Return (X, Y) of the center of cell containing provided text 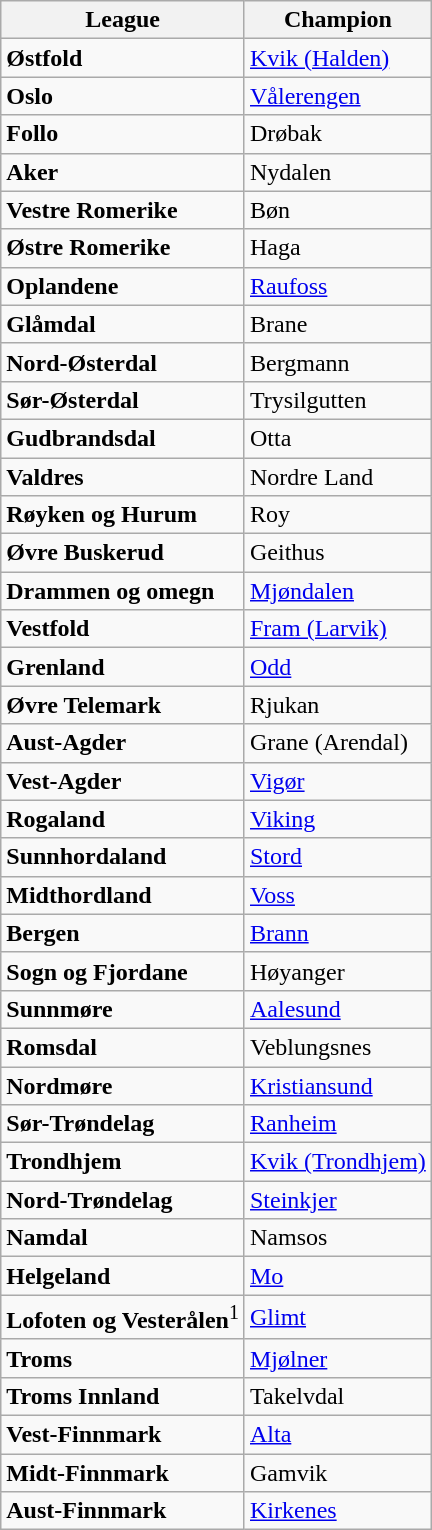
Grenland (123, 667)
Namdal (123, 1238)
Odd (338, 667)
Kvik (Halden) (338, 58)
Valdres (123, 477)
Aalesund (338, 1009)
Ranheim (338, 1124)
Østfold (123, 58)
Vest-Agder (123, 781)
Follo (123, 134)
Helgeland (123, 1276)
Midthordland (123, 895)
Øvre Telemark (123, 705)
Oslo (123, 96)
Høyanger (338, 971)
Champion (338, 20)
Bøn (338, 210)
Nord-Østerdal (123, 362)
Mo (338, 1276)
Nordre Land (338, 477)
Vestre Romerike (123, 210)
Voss (338, 895)
Aker (123, 172)
Røyken og Hurum (123, 515)
Nord-Trøndelag (123, 1200)
Vestfold (123, 629)
Sogn og Fjordane (123, 971)
Rogaland (123, 819)
Østre Romerike (123, 248)
Otta (338, 438)
Midt-Finnmark (123, 1473)
Vålerengen (338, 96)
Oplandene (123, 286)
Nordmøre (123, 1085)
Namsos (338, 1238)
Bergen (123, 933)
Viking (338, 819)
Vigør (338, 781)
Trondhjem (123, 1162)
Sunnmøre (123, 1009)
Troms (123, 1358)
Rjukan (338, 705)
Kirkenes (338, 1511)
Romsdal (123, 1047)
Fram (Larvik) (338, 629)
Takelvdal (338, 1396)
Nydalen (338, 172)
Aust-Agder (123, 743)
Roy (338, 515)
Steinkjer (338, 1200)
Brann (338, 933)
Aust-Finnmark (123, 1511)
Kristiansund (338, 1085)
Gamvik (338, 1473)
Alta (338, 1435)
Raufoss (338, 286)
Glåmdal (123, 324)
Sør-Trøndelag (123, 1124)
Vest-Finnmark (123, 1435)
Lofoten og Vesterålen1 (123, 1318)
Sør-Østerdal (123, 400)
Drøbak (338, 134)
Trysilgutten (338, 400)
Troms Innland (123, 1396)
Bergmann (338, 362)
Sunnhordaland (123, 857)
Brane (338, 324)
Haga (338, 248)
Stord (338, 857)
Mjøndalen (338, 591)
Veblungsnes (338, 1047)
Mjølner (338, 1358)
Geithus (338, 553)
Gudbrandsdal (123, 438)
Kvik (Trondhjem) (338, 1162)
League (123, 20)
Øvre Buskerud (123, 553)
Drammen og omegn (123, 591)
Grane (Arendal) (338, 743)
Glimt (338, 1318)
